Search for the cell housing the specified text and yield its [X, Y] center coordinate. 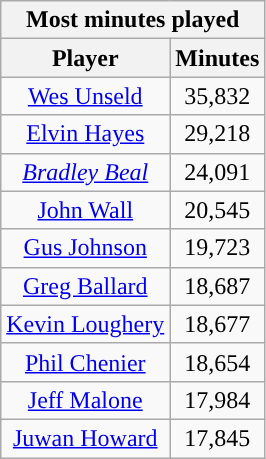
Most minutes played [133, 20]
Wes Unseld [86, 96]
24,091 [218, 172]
18,687 [218, 286]
19,723 [218, 248]
Jeff Malone [86, 400]
Juwan Howard [86, 438]
35,832 [218, 96]
Bradley Beal [86, 172]
17,845 [218, 438]
Minutes [218, 58]
John Wall [86, 210]
Greg Ballard [86, 286]
29,218 [218, 134]
18,654 [218, 362]
20,545 [218, 210]
Elvin Hayes [86, 134]
Player [86, 58]
Phil Chenier [86, 362]
18,677 [218, 324]
17,984 [218, 400]
Kevin Loughery [86, 324]
Gus Johnson [86, 248]
